Determine the (x, y) coordinate at the center of the cell enclosing the given text.  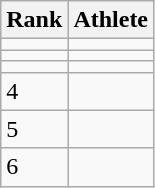
Rank (34, 20)
Athlete (111, 20)
4 (34, 91)
6 (34, 167)
5 (34, 129)
